Locate the cell with the specified text and output its (x, y) center coordinate. 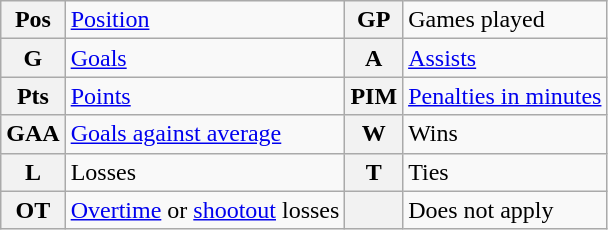
Losses (205, 172)
Does not apply (505, 210)
Overtime or shootout losses (205, 210)
Games played (505, 20)
L (33, 172)
GP (374, 20)
Pts (33, 96)
Assists (505, 58)
PIM (374, 96)
Position (205, 20)
W (374, 134)
GAA (33, 134)
Pos (33, 20)
Goals against average (205, 134)
A (374, 58)
Ties (505, 172)
T (374, 172)
Penalties in minutes (505, 96)
OT (33, 210)
Goals (205, 58)
G (33, 58)
Points (205, 96)
Wins (505, 134)
